Return [x, y] of the center of cell containing provided text 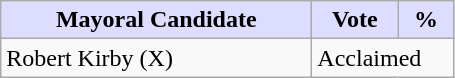
Vote [355, 20]
Robert Kirby (X) [156, 58]
Mayoral Candidate [156, 20]
% [426, 20]
Acclaimed [383, 58]
